Scan for the cell matching the given text and deliver its [x, y] coordinate at center. 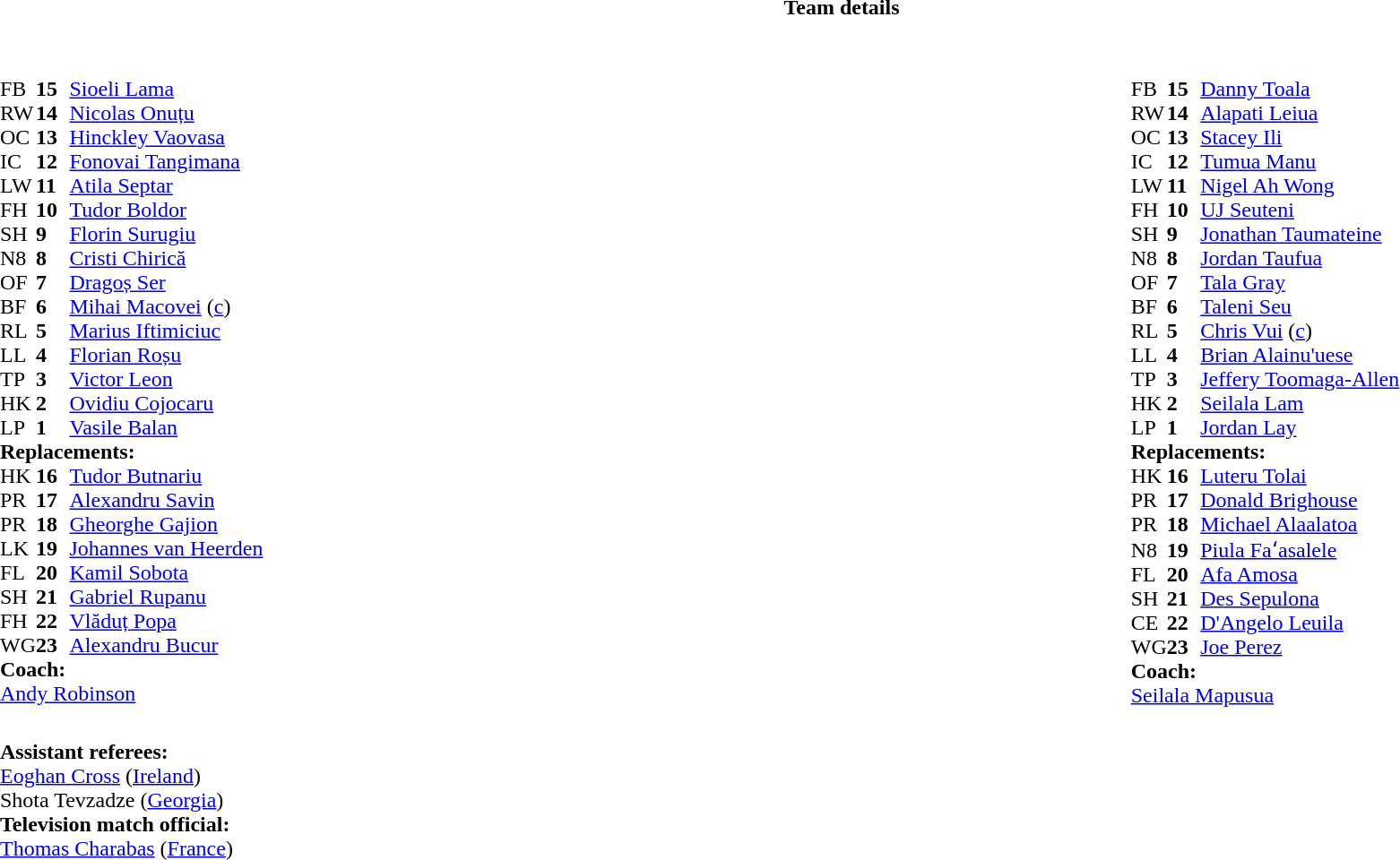
Michael Alaalatoa [1300, 525]
Hinckley Vaovasa [166, 138]
Ovidiu Cojocaru [166, 403]
Seilala Mapusua [1266, 695]
D'Angelo Leuila [1300, 623]
Vlăduț Popa [166, 622]
Johannes van Heerden [166, 548]
Alapati Leiua [1300, 113]
Jordan Taufua [1300, 258]
Fonovai Tangimana [166, 161]
LK [18, 548]
Vasile Balan [166, 428]
Taleni Seu [1300, 306]
Nicolas Onuțu [166, 113]
Nigel Ah Wong [1300, 186]
Gheorghe Gajion [166, 525]
UJ Seuteni [1300, 210]
Tudor Boldor [166, 210]
Tala Gray [1300, 283]
Kamil Sobota [166, 573]
Des Sepulona [1300, 598]
Marius Iftimiciuc [166, 331]
Sioeli Lama [166, 90]
Cristi Chirică [166, 258]
Florian Roșu [166, 355]
Atila Septar [166, 186]
Chris Vui (c) [1300, 331]
Tumua Manu [1300, 161]
Andy Robinson [131, 693]
Tudor Butnariu [166, 477]
Seilala Lam [1300, 403]
Donald Brighouse [1300, 500]
Jonathan Taumateine [1300, 235]
Luteru Tolai [1300, 477]
Joe Perez [1300, 647]
CE [1149, 623]
Jordan Lay [1300, 428]
Mihai Macovei (c) [166, 306]
Alexandru Bucur [166, 645]
Stacey Ili [1300, 138]
Jeffery Toomaga-Allen [1300, 380]
Afa Amosa [1300, 575]
Alexandru Savin [166, 500]
Florin Surugiu [166, 235]
Danny Toala [1300, 90]
Dragoș Ser [166, 283]
Gabriel Rupanu [166, 597]
Brian Alainu'uese [1300, 355]
Piula Faʻasalele [1300, 549]
Victor Leon [166, 380]
